Provide the [X, Y] coordinate of the cell's center where the given text is located.  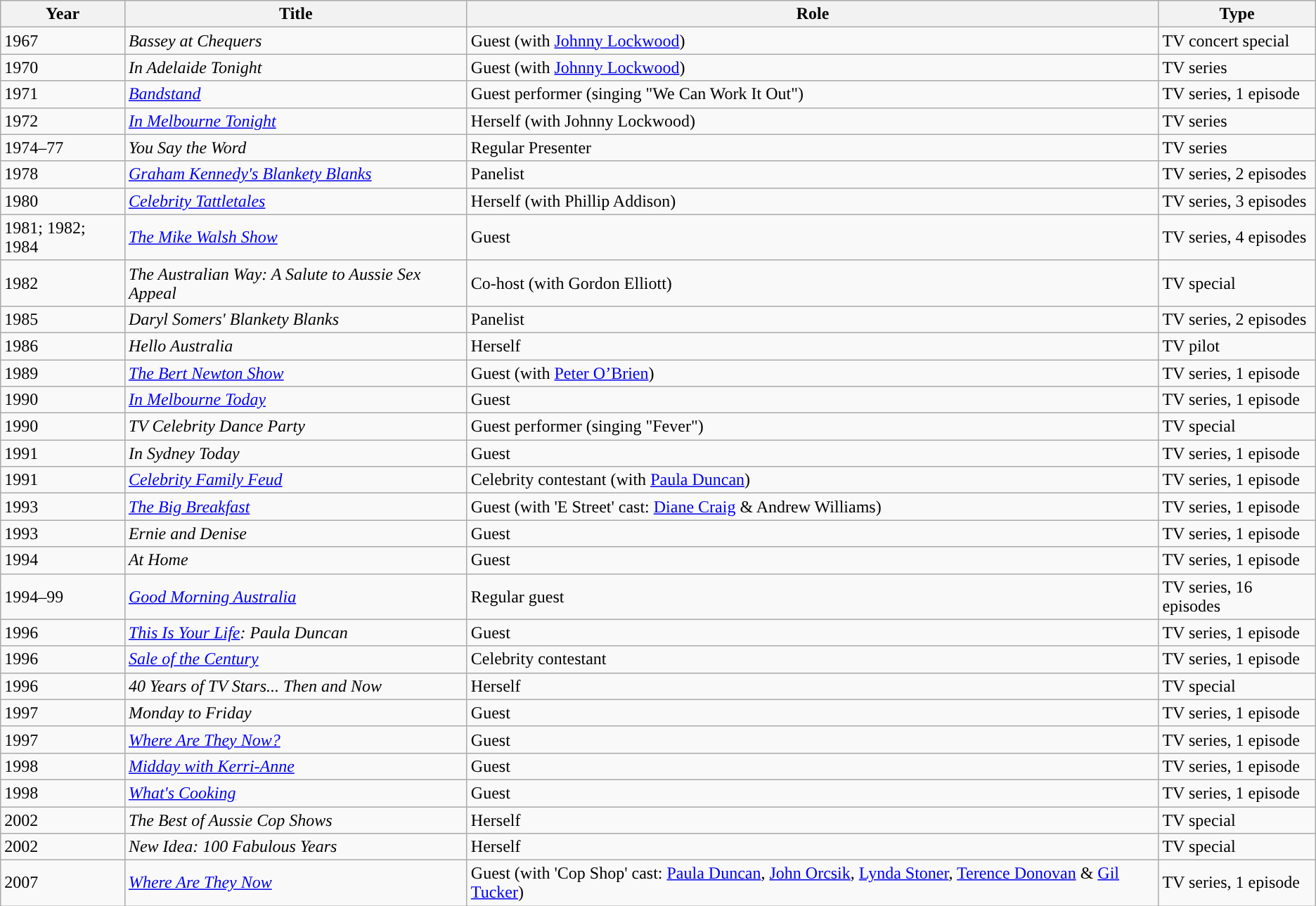
The Australian Way: A Salute to Aussie Sex Appeal [295, 283]
The Mike Walsh Show [295, 238]
1970 [63, 67]
Role [813, 14]
1986 [63, 346]
Guest performer (singing "We Can Work It Out") [813, 94]
1981; 1982; 1984 [63, 238]
In Melbourne Tonight [295, 121]
Celebrity contestant (with Paula Duncan) [813, 480]
Daryl Somers' Blankety Blanks [295, 319]
You Say the Word [295, 148]
New Idea: 100 Fabulous Years [295, 847]
This Is Your Life: Paula Duncan [295, 633]
At Home [295, 560]
Ernie and Denise [295, 533]
Celebrity Tattletales [295, 201]
In Melbourne Today [295, 400]
1994–99 [63, 596]
40 Years of TV Stars... Then and Now [295, 686]
The Bert Newton Show [295, 373]
Sale of the Century [295, 659]
TV series, 3 episodes [1237, 201]
1967 [63, 41]
What's Cooking [295, 793]
Bassey at Chequers [295, 41]
TV concert special [1237, 41]
Where Are They Now? [295, 739]
1972 [63, 121]
Graham Kennedy's Blankety Blanks [295, 174]
In Adelaide Tonight [295, 67]
1985 [63, 319]
Type [1237, 14]
Guest performer (singing "Fever") [813, 427]
TV Celebrity Dance Party [295, 427]
Celebrity Family Feud [295, 480]
In Sydney Today [295, 453]
TV series, 4 episodes [1237, 238]
Bandstand [295, 94]
1971 [63, 94]
TV series, 16 episodes [1237, 596]
Co-host (with Gordon Elliott) [813, 283]
Where Are They Now [295, 883]
Regular Presenter [813, 148]
1974–77 [63, 148]
Regular guest [813, 596]
1994 [63, 560]
2007 [63, 883]
1980 [63, 201]
Midday with Kerri-Anne [295, 766]
Good Morning Australia [295, 596]
Herself (with Johnny Lockwood) [813, 121]
TV pilot [1237, 346]
Title [295, 14]
Guest (with 'E Street' cast: Diane Craig & Andrew Williams) [813, 507]
Guest (with 'Cop Shop' cast: Paula Duncan, John Orcsik, Lynda Stoner, Terence Donovan & Gil Tucker) [813, 883]
1982 [63, 283]
Guest (with Peter O’Brien) [813, 373]
Hello Australia [295, 346]
1978 [63, 174]
The Big Breakfast [295, 507]
Monday to Friday [295, 713]
Herself (with Phillip Addison) [813, 201]
1989 [63, 373]
The Best of Aussie Cop Shows [295, 820]
Celebrity contestant [813, 659]
Year [63, 14]
